For the text-containing cell, return its midpoint in (X, Y) coordinate format. 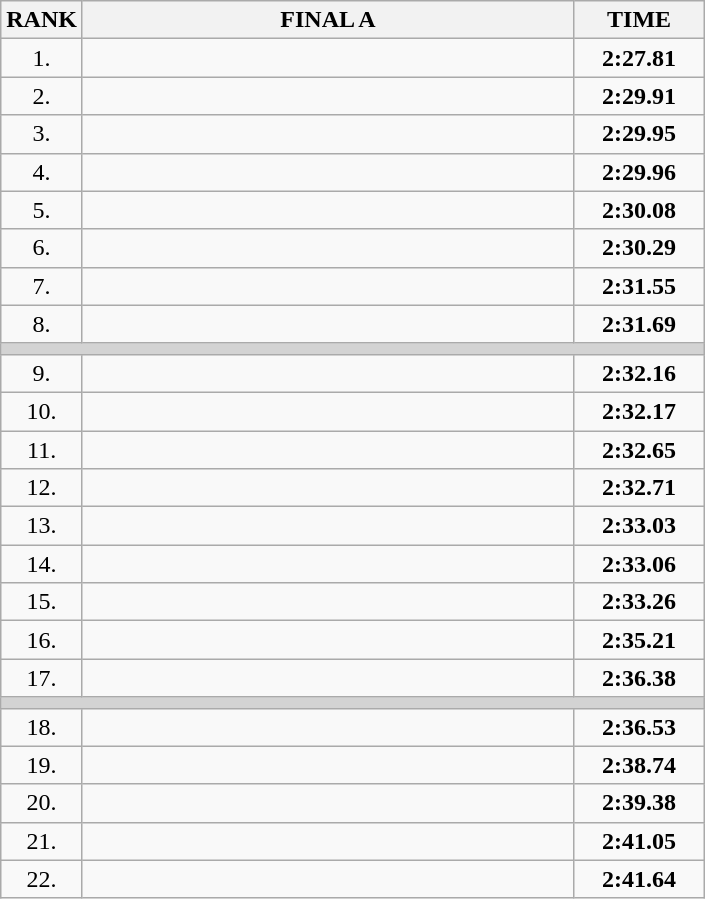
RANK (42, 20)
21. (42, 841)
2:33.06 (640, 564)
2:30.29 (640, 248)
FINAL A (328, 20)
17. (42, 678)
2:33.26 (640, 602)
5. (42, 210)
11. (42, 449)
2:36.38 (640, 678)
19. (42, 765)
2:32.16 (640, 373)
2:41.05 (640, 841)
2:32.65 (640, 449)
2:29.96 (640, 172)
2:38.74 (640, 765)
10. (42, 411)
4. (42, 172)
1. (42, 58)
16. (42, 640)
2:27.81 (640, 58)
22. (42, 879)
TIME (640, 20)
2:30.08 (640, 210)
7. (42, 286)
2:31.69 (640, 324)
13. (42, 526)
15. (42, 602)
14. (42, 564)
2:29.91 (640, 96)
2:36.53 (640, 727)
2:29.95 (640, 134)
2:32.71 (640, 488)
3. (42, 134)
8. (42, 324)
2. (42, 96)
6. (42, 248)
2:35.21 (640, 640)
2:33.03 (640, 526)
2:32.17 (640, 411)
9. (42, 373)
20. (42, 803)
12. (42, 488)
2:41.64 (640, 879)
2:31.55 (640, 286)
18. (42, 727)
2:39.38 (640, 803)
